Pinpoint the cell where the given text exists, returning its [x, y] midpoint coordinate. 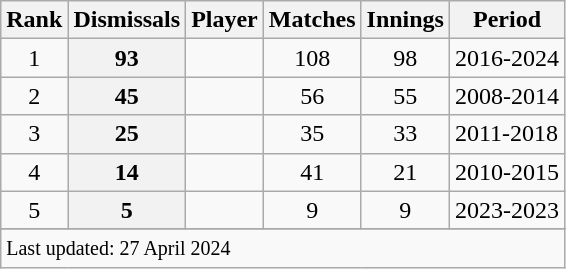
2011-2018 [506, 134]
56 [312, 96]
55 [405, 96]
21 [405, 172]
14 [127, 172]
3 [34, 134]
41 [312, 172]
Last updated: 27 April 2024 [283, 248]
25 [127, 134]
98 [405, 58]
Innings [405, 20]
Player [225, 20]
35 [312, 134]
108 [312, 58]
2010-2015 [506, 172]
2023-2023 [506, 210]
1 [34, 58]
33 [405, 134]
Dismissals [127, 20]
Period [506, 20]
Rank [34, 20]
4 [34, 172]
Matches [312, 20]
2016-2024 [506, 58]
2 [34, 96]
2008-2014 [506, 96]
45 [127, 96]
93 [127, 58]
